Return [X, Y] of the center of cell containing provided text 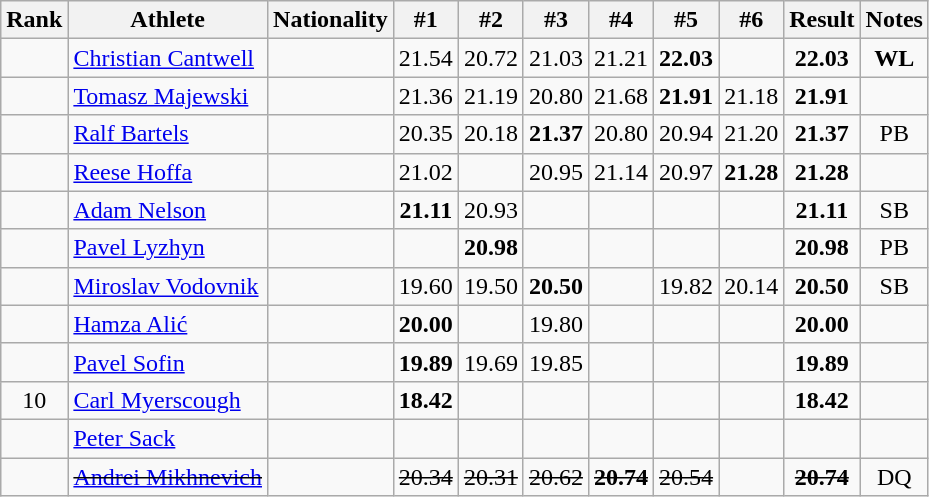
Pavel Lyzhyn [168, 248]
#4 [620, 20]
21.36 [426, 96]
20.54 [686, 477]
20.97 [686, 172]
20.95 [556, 172]
19.80 [556, 324]
19.60 [426, 286]
21.21 [620, 58]
21.20 [752, 134]
20.72 [490, 58]
Reese Hoffa [168, 172]
Ralf Bartels [168, 134]
19.50 [490, 286]
21.18 [752, 96]
DQ [894, 477]
10 [34, 400]
21.19 [490, 96]
Result [822, 20]
Notes [894, 20]
20.34 [426, 477]
20.18 [490, 134]
Andrei Mikhnevich [168, 477]
20.31 [490, 477]
Hamza Alić [168, 324]
20.94 [686, 134]
20.93 [490, 210]
21.68 [620, 96]
19.69 [490, 362]
20.14 [752, 286]
#6 [752, 20]
WL [894, 58]
#3 [556, 20]
20.35 [426, 134]
Christian Cantwell [168, 58]
Rank [34, 20]
Pavel Sofin [168, 362]
Nationality [331, 20]
19.85 [556, 362]
Tomasz Majewski [168, 96]
#5 [686, 20]
Athlete [168, 20]
21.14 [620, 172]
Adam Nelson [168, 210]
19.82 [686, 286]
21.02 [426, 172]
#2 [490, 20]
#1 [426, 20]
Peter Sack [168, 438]
Miroslav Vodovnik [168, 286]
Carl Myerscough [168, 400]
21.54 [426, 58]
21.03 [556, 58]
20.62 [556, 477]
